Provide the (X, Y) coordinate of the cell's center where the given text is located.  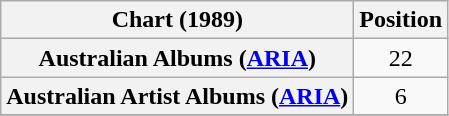
Chart (1989) (178, 20)
Position (401, 20)
Australian Artist Albums (ARIA) (178, 96)
Australian Albums (ARIA) (178, 58)
6 (401, 96)
22 (401, 58)
